Return [X, Y] of the center of cell containing provided text 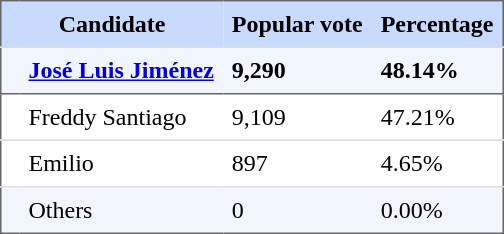
Popular vote [298, 24]
Candidate [112, 24]
48.14% [438, 70]
0.00% [438, 210]
0 [298, 210]
47.21% [438, 117]
4.65% [438, 163]
Freddy Santiago [120, 117]
897 [298, 163]
José Luis Jiménez [120, 70]
9,290 [298, 70]
9,109 [298, 117]
Percentage [438, 24]
Emilio [120, 163]
Others [120, 210]
